From the cell containing the given text, extract its center point as [x, y] coordinate. 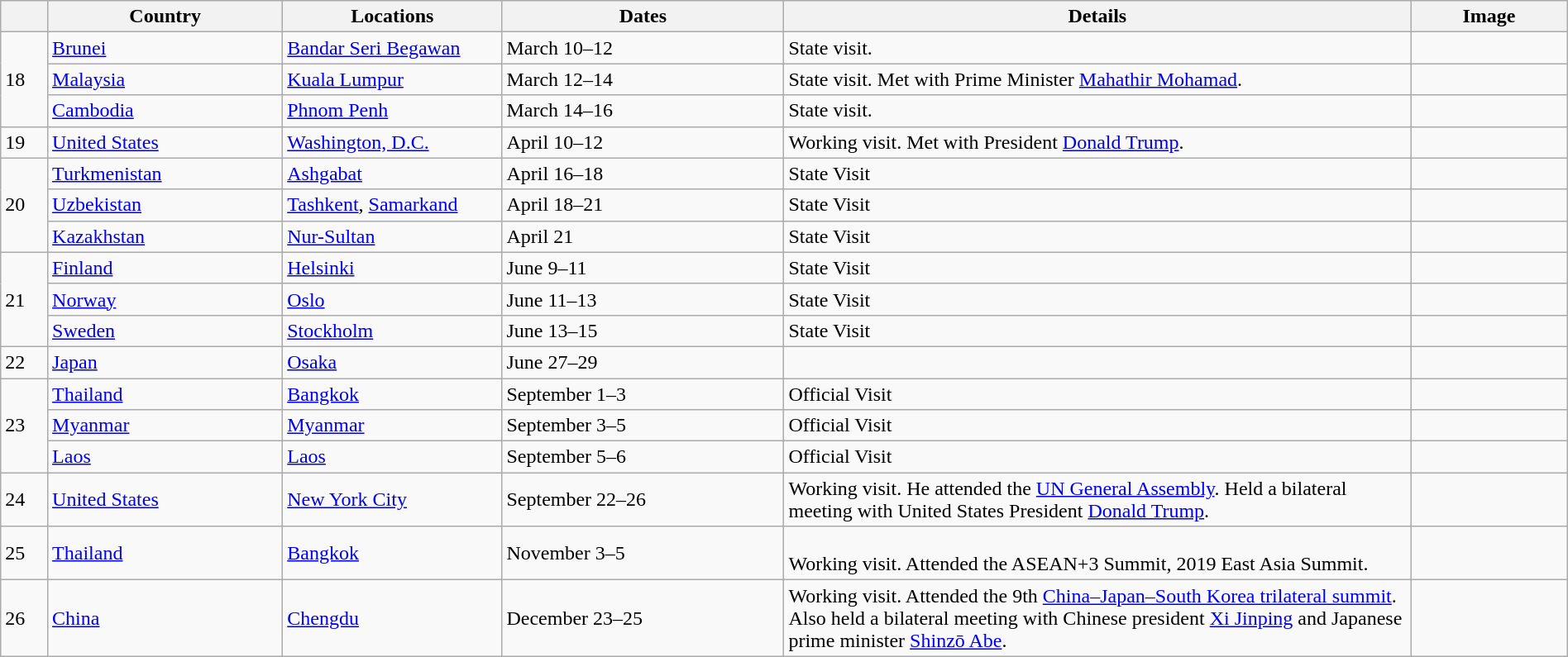
Country [165, 17]
19 [25, 142]
Details [1097, 17]
Stockholm [392, 331]
23 [25, 426]
September 5–6 [643, 457]
Turkmenistan [165, 174]
Uzbekistan [165, 205]
September 22–26 [643, 499]
Phnom Penh [392, 111]
March 14–16 [643, 111]
26 [25, 618]
April 10–12 [643, 142]
Malaysia [165, 79]
December 23–25 [643, 618]
June 9–11 [643, 268]
Image [1489, 17]
April 21 [643, 236]
Nur-Sultan [392, 236]
Japan [165, 362]
18 [25, 79]
June 27–29 [643, 362]
Chengdu [392, 618]
Locations [392, 17]
March 12–14 [643, 79]
21 [25, 299]
September 3–5 [643, 426]
April 16–18 [643, 174]
Bandar Seri Begawan [392, 48]
Tashkent, Samarkand [392, 205]
Finland [165, 268]
New York City [392, 499]
November 3–5 [643, 554]
Norway [165, 299]
25 [25, 554]
Kazakhstan [165, 236]
Dates [643, 17]
20 [25, 205]
Working visit. Attended the ASEAN+3 Summit, 2019 East Asia Summit. [1097, 554]
Washington, D.C. [392, 142]
Working visit. Met with President Donald Trump. [1097, 142]
Working visit. He attended the UN General Assembly. Held a bilateral meeting with United States President Donald Trump. [1097, 499]
State visit. Met with Prime Minister Mahathir Mohamad. [1097, 79]
22 [25, 362]
Ashgabat [392, 174]
Helsinki [392, 268]
June 11–13 [643, 299]
Cambodia [165, 111]
March 10–12 [643, 48]
June 13–15 [643, 331]
Kuala Lumpur [392, 79]
Brunei [165, 48]
April 18–21 [643, 205]
24 [25, 499]
Osaka [392, 362]
China [165, 618]
September 1–3 [643, 394]
Oslo [392, 299]
Sweden [165, 331]
